For the text-containing cell, return its midpoint in [X, Y] coordinate format. 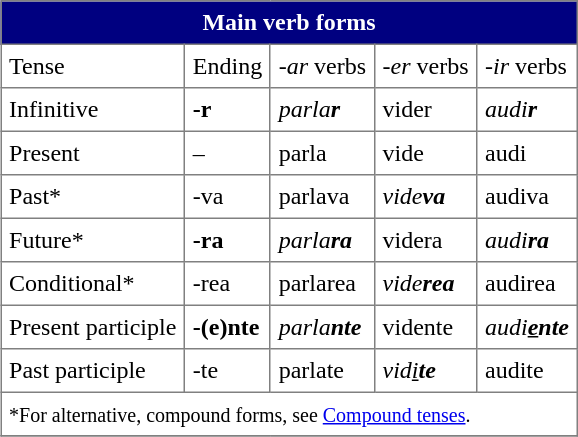
videva [425, 197]
viderea [425, 284]
-ra [228, 240]
*For alternative, compound forms, see Compound tenses. [289, 414]
-ir verbs [528, 66]
Conditional* [93, 284]
parlarea [322, 284]
parlara [322, 240]
Future* [93, 240]
– [228, 153]
-ar verbs [322, 66]
vidente [425, 327]
parlante [322, 327]
Past participle [93, 371]
Main verb forms [289, 23]
audiva [528, 197]
parla [322, 153]
Present participle [93, 327]
parlate [322, 371]
Ending [228, 66]
vider [425, 110]
parlar [322, 110]
Tense [93, 66]
audira [528, 240]
videra [425, 240]
-er verbs [425, 66]
audi [528, 153]
-r [228, 110]
-rea [228, 284]
Infinitive [93, 110]
Present [93, 153]
vidite [425, 371]
audir [528, 110]
audirea [528, 284]
-(e)nte [228, 327]
-te [228, 371]
vide [425, 153]
-va [228, 197]
parlava [322, 197]
audiente [528, 327]
audite [528, 371]
Past* [93, 197]
